Search for the cell housing the specified text and yield its (X, Y) center coordinate. 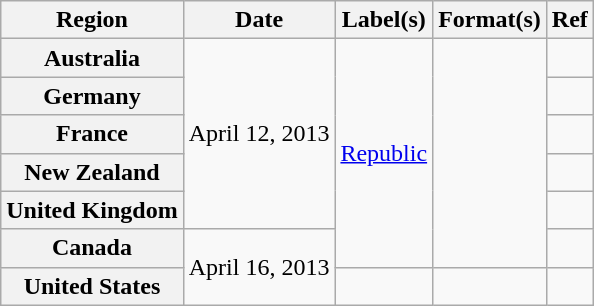
Canada (92, 248)
Label(s) (384, 20)
Format(s) (490, 20)
United Kingdom (92, 210)
Germany (92, 96)
April 16, 2013 (259, 267)
Australia (92, 58)
Ref (570, 20)
Republic (384, 153)
New Zealand (92, 172)
United States (92, 286)
Region (92, 20)
France (92, 134)
Date (259, 20)
April 12, 2013 (259, 134)
